Locate the cell with the specified text and output its (X, Y) center coordinate. 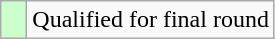
Qualified for final round (151, 20)
